Determine the [x, y] coordinate at the center of the cell enclosing the given text.  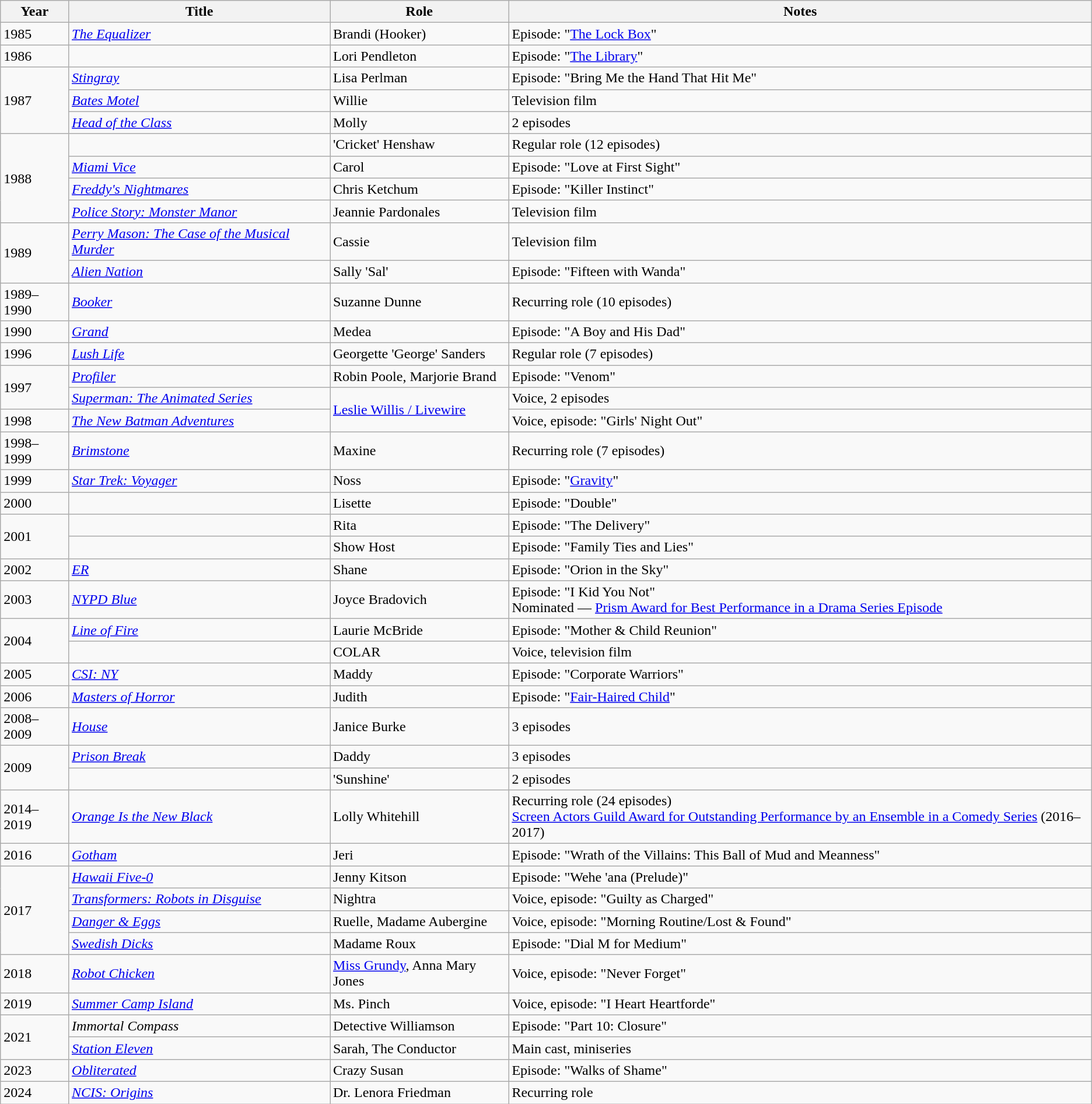
2008–2009 [35, 727]
The New Batman Adventures [199, 421]
'Sunshine' [419, 779]
2024 [35, 1092]
Line of Fire [199, 630]
Episode: "Killer Instinct" [800, 189]
1999 [35, 481]
2018 [35, 973]
Jeannie Pardonales [419, 211]
Episode: "Dial M for Medium" [800, 944]
Episode: "Wehe 'ana (Prelude)" [800, 877]
Robot Chicken [199, 973]
2000 [35, 503]
Immortal Compass [199, 1026]
Daddy [419, 757]
Episode: "Part 10: Closure" [800, 1026]
Episode: "Family Ties and Lies" [800, 547]
Regular role (7 episodes) [800, 354]
Star Trek: Voyager [199, 481]
Willie [419, 100]
Lolly Whitehill [419, 817]
Grand [199, 332]
Freddy's Nightmares [199, 189]
Episode: "Double" [800, 503]
Summer Camp Island [199, 1004]
Joyce Bradovich [419, 600]
Detective Williamson [419, 1026]
Booker [199, 301]
Episode: "Mother & Child Reunion" [800, 630]
Maddy [419, 674]
2001 [35, 536]
1989–1990 [35, 301]
Danger & Eggs [199, 921]
Police Story: Monster Manor [199, 211]
Voice, 2 episodes [800, 399]
Episode: "The Lock Box" [800, 34]
1998–1999 [35, 450]
Recurring role (24 episodes)Screen Actors Guild Award for Outstanding Performance by an Ensemble in a Comedy Series (2016–2017) [800, 817]
Episode: "Gravity" [800, 481]
2023 [35, 1070]
1996 [35, 354]
Masters of Horror [199, 696]
Judith [419, 696]
1997 [35, 387]
Orange Is the New Black [199, 817]
Jeri [419, 855]
2004 [35, 641]
Nightra [419, 899]
1988 [35, 178]
Prison Break [199, 757]
Shane [419, 570]
Perry Mason: The Case of the Musical Murder [199, 242]
Janice Burke [419, 727]
Crazy Susan [419, 1070]
ER [199, 570]
Episode: "A Boy and His Dad" [800, 332]
Episode: "The Delivery" [800, 525]
Title [199, 12]
Cassie [419, 242]
Voice, episode: "Girls' Night Out" [800, 421]
Chris Ketchum [419, 189]
1998 [35, 421]
Bates Motel [199, 100]
Lisa Perlman [419, 78]
Swedish Dicks [199, 944]
2014–2019 [35, 817]
Alien Nation [199, 271]
Georgette 'George' Sanders [419, 354]
Maxine [419, 450]
Gotham [199, 855]
2006 [35, 696]
Brimstone [199, 450]
Profiler [199, 376]
1985 [35, 34]
Sarah, The Conductor [419, 1048]
Episode: "Fifteen with Wanda" [800, 271]
Noss [419, 481]
Molly [419, 123]
Obliterated [199, 1070]
Ms. Pinch [419, 1004]
Lori Pendleton [419, 56]
Dr. Lenora Friedman [419, 1092]
Episode: "Venom" [800, 376]
Voice, episode: "Never Forget" [800, 973]
NCIS: Origins [199, 1092]
1990 [35, 332]
2021 [35, 1037]
Brandi (Hooker) [419, 34]
Laurie McBride [419, 630]
Recurring role (10 episodes) [800, 301]
Episode: "Love at First Sight" [800, 167]
Miami Vice [199, 167]
Superman: The Animated Series [199, 399]
Medea [419, 332]
Lush Life [199, 354]
Madame Roux [419, 944]
Suzanne Dunne [419, 301]
1989 [35, 252]
The Equalizer [199, 34]
Miss Grundy, Anna Mary Jones [419, 973]
NYPD Blue [199, 600]
Episode: "Fair-Haired Child" [800, 696]
2016 [35, 855]
2002 [35, 570]
House [199, 727]
Episode: "Bring Me the Hand That Hit Me" [800, 78]
Role [419, 12]
1986 [35, 56]
Lisette [419, 503]
Recurring role (7 episodes) [800, 450]
Show Host [419, 547]
Voice, episode: "I Heart Heartforde" [800, 1004]
Episode: "Orion in the Sky" [800, 570]
Carol [419, 167]
Leslie Willis / Livewire [419, 410]
Rita [419, 525]
Voice, episode: "Guilty as Charged" [800, 899]
Year [35, 12]
Episode: "Walks of Shame" [800, 1070]
'Cricket' Henshaw [419, 145]
Stingray [199, 78]
CSI: NY [199, 674]
Episode: "Wrath of the Villains: This Ball of Mud and Meanness" [800, 855]
COLAR [419, 652]
Jenny Kitson [419, 877]
2017 [35, 910]
Regular role (12 episodes) [800, 145]
Ruelle, Madame Aubergine [419, 921]
Notes [800, 12]
2009 [35, 768]
Main cast, miniseries [800, 1048]
Sally 'Sal' [419, 271]
Head of the Class [199, 123]
Station Eleven [199, 1048]
Voice, episode: "Morning Routine/Lost & Found" [800, 921]
Voice, television film [800, 652]
2003 [35, 600]
Hawaii Five-0 [199, 877]
Episode: "Corporate Warriors" [800, 674]
Episode: "The Library" [800, 56]
Robin Poole, Marjorie Brand [419, 376]
1987 [35, 100]
2019 [35, 1004]
Transformers: Robots in Disguise [199, 899]
2005 [35, 674]
Recurring role [800, 1092]
Episode: "I Kid You Not"Nominated — Prism Award for Best Performance in a Drama Series Episode [800, 600]
